Return (X, Y) of the center of cell containing provided text 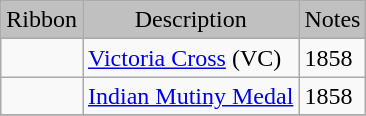
Ribbon (42, 20)
Indian Mutiny Medal (190, 96)
Victoria Cross (VC) (190, 58)
Notes (332, 20)
Description (190, 20)
